Find where the given text appears and provide that cell's center as [x, y] coordinate. 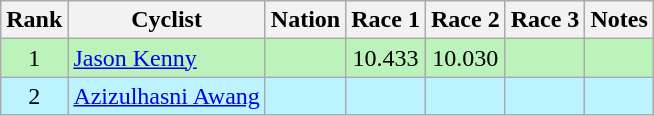
Race 2 [465, 20]
Azizulhasni Awang [166, 96]
Jason Kenny [166, 58]
2 [34, 96]
Race 1 [386, 20]
Race 3 [545, 20]
Notes [619, 20]
10.433 [386, 58]
10.030 [465, 58]
Cyclist [166, 20]
Nation [305, 20]
1 [34, 58]
Rank [34, 20]
